Output the (x, y) coordinate of the center of the cell containing the given text.  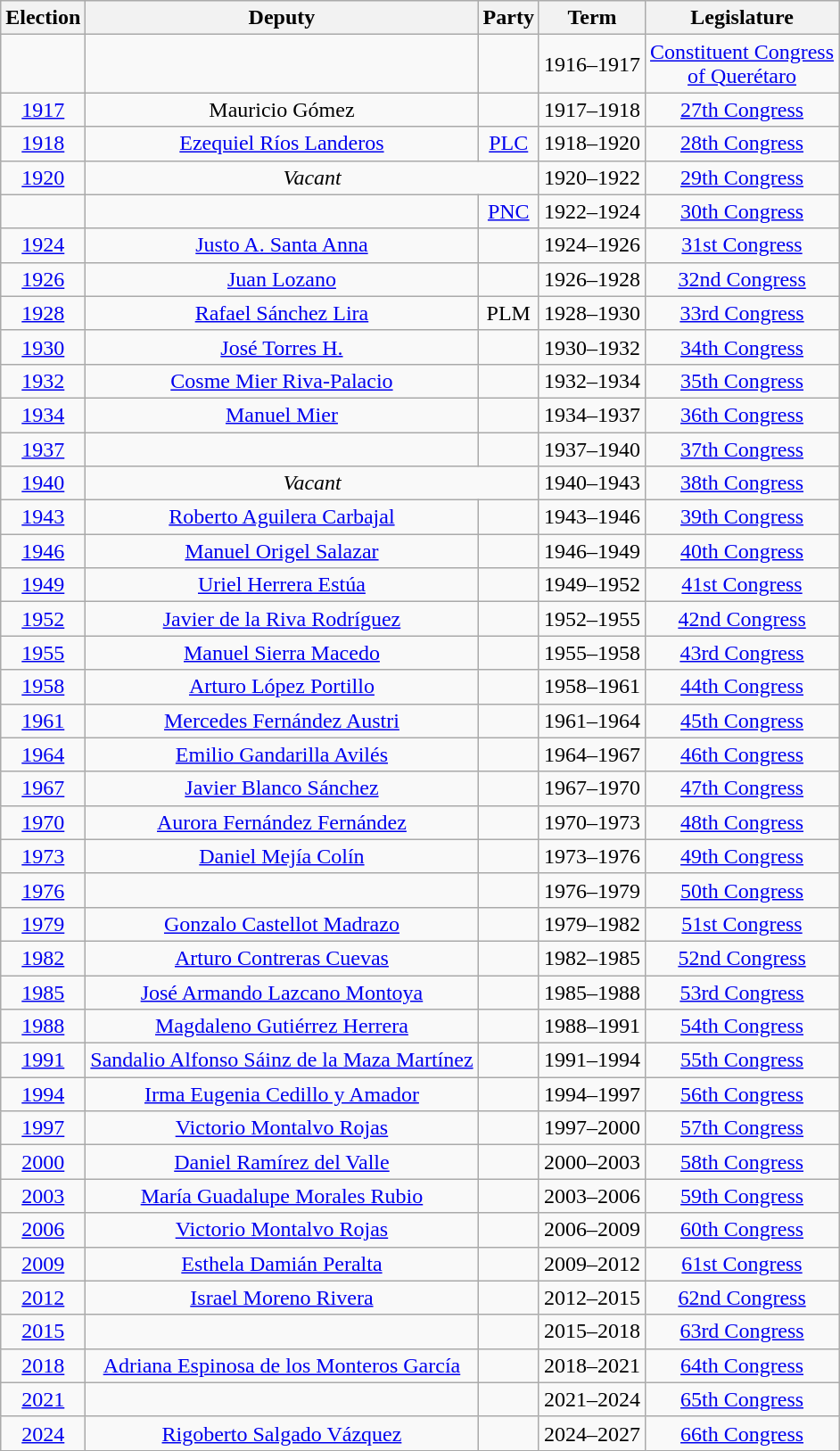
1943 (43, 517)
44th Congress (742, 687)
2012–2015 (592, 1298)
1926 (43, 279)
Mauricio Gómez (282, 110)
1994 (43, 1094)
Adriana Espinosa de los Monteros García (282, 1365)
2018–2021 (592, 1365)
Gonzalo Castellot Madrazo (282, 924)
1958 (43, 687)
2015–2018 (592, 1331)
29th Congress (742, 177)
36th Congress (742, 415)
Cosme Mier Riva-Palacio (282, 381)
2009 (43, 1264)
1985 (43, 993)
1930–1932 (592, 347)
1991–1994 (592, 1060)
Ezequiel Ríos Landeros (282, 144)
40th Congress (742, 551)
2003 (43, 1196)
47th Congress (742, 788)
1973–1976 (592, 856)
31st Congress (742, 245)
2018 (43, 1365)
2021 (43, 1399)
37th Congress (742, 449)
Israel Moreno Rivera (282, 1298)
1955–1958 (592, 653)
1967 (43, 788)
1920–1922 (592, 177)
Daniel Mejía Colín (282, 856)
2003–2006 (592, 1196)
48th Congress (742, 822)
1967–1970 (592, 788)
1922–1924 (592, 211)
1930 (43, 347)
59th Congress (742, 1196)
Deputy (282, 18)
1976 (43, 890)
50th Congress (742, 890)
51st Congress (742, 924)
43rd Congress (742, 653)
Manuel Mier (282, 415)
27th Congress (742, 110)
Rafael Sánchez Lira (282, 313)
1940–1943 (592, 483)
2021–2024 (592, 1399)
38th Congress (742, 483)
1976–1979 (592, 890)
1916–1917 (592, 64)
PNC (508, 211)
39th Congress (742, 517)
1979–1982 (592, 924)
64th Congress (742, 1365)
Manuel Origel Salazar (282, 551)
1964 (43, 754)
Election (43, 18)
José Armando Lazcano Montoya (282, 993)
28th Congress (742, 144)
1949–1952 (592, 585)
Arturo López Portillo (282, 687)
1932 (43, 381)
61st Congress (742, 1264)
1924 (43, 245)
32nd Congress (742, 279)
1949 (43, 585)
35th Congress (742, 381)
1955 (43, 653)
45th Congress (742, 721)
55th Congress (742, 1060)
57th Congress (742, 1128)
1952–1955 (592, 619)
Juan Lozano (282, 279)
34th Congress (742, 347)
1946 (43, 551)
1917 (43, 110)
1934 (43, 415)
1985–1988 (592, 993)
1982 (43, 958)
33rd Congress (742, 313)
1988 (43, 1026)
1961 (43, 721)
1964–1967 (592, 754)
53rd Congress (742, 993)
65th Congress (742, 1399)
Party (508, 18)
46th Congress (742, 754)
1917–1918 (592, 110)
41st Congress (742, 585)
1928–1930 (592, 313)
Justo A. Santa Anna (282, 245)
Rigoberto Salgado Vázquez (282, 1433)
Esthela Damián Peralta (282, 1264)
1934–1937 (592, 415)
Emilio Gandarilla Avilés (282, 754)
1973 (43, 856)
1937 (43, 449)
63rd Congress (742, 1331)
Legislature (742, 18)
Arturo Contreras Cuevas (282, 958)
1979 (43, 924)
1997 (43, 1128)
1994–1997 (592, 1094)
2024 (43, 1433)
1970 (43, 822)
Roberto Aguilera Carbajal (282, 517)
1982–1985 (592, 958)
1997–2000 (592, 1128)
1940 (43, 483)
1924–1926 (592, 245)
2015 (43, 1331)
1932–1934 (592, 381)
PLC (508, 144)
1958–1961 (592, 687)
Daniel Ramírez del Valle (282, 1162)
58th Congress (742, 1162)
2024–2027 (592, 1433)
José Torres H. (282, 347)
Magdaleno Gutiérrez Herrera (282, 1026)
62nd Congress (742, 1298)
1952 (43, 619)
Constituent Congressof Querétaro (742, 64)
Sandalio Alfonso Sáinz de la Maza Martínez (282, 1060)
2000–2003 (592, 1162)
1918 (43, 144)
2006 (43, 1230)
30th Congress (742, 211)
1926–1928 (592, 279)
1920 (43, 177)
1961–1964 (592, 721)
2009–2012 (592, 1264)
42nd Congress (742, 619)
1943–1946 (592, 517)
PLM (508, 313)
60th Congress (742, 1230)
66th Congress (742, 1433)
Javier Blanco Sánchez (282, 788)
María Guadalupe Morales Rubio (282, 1196)
Mercedes Fernández Austri (282, 721)
2000 (43, 1162)
Irma Eugenia Cedillo y Amador (282, 1094)
54th Congress (742, 1026)
2012 (43, 1298)
1988–1991 (592, 1026)
Javier de la Riva Rodríguez (282, 619)
Uriel Herrera Estúa (282, 585)
1918–1920 (592, 144)
1946–1949 (592, 551)
Manuel Sierra Macedo (282, 653)
1937–1940 (592, 449)
1928 (43, 313)
Aurora Fernández Fernández (282, 822)
52nd Congress (742, 958)
1991 (43, 1060)
49th Congress (742, 856)
Term (592, 18)
2006–2009 (592, 1230)
1970–1973 (592, 822)
56th Congress (742, 1094)
